Output the (X, Y) coordinate of the center of the cell containing the given text.  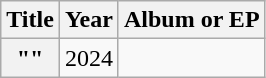
Title (30, 20)
Year (88, 20)
Album or EP (192, 20)
"" (30, 58)
2024 (88, 58)
